For the text-containing cell, return its midpoint in [x, y] coordinate format. 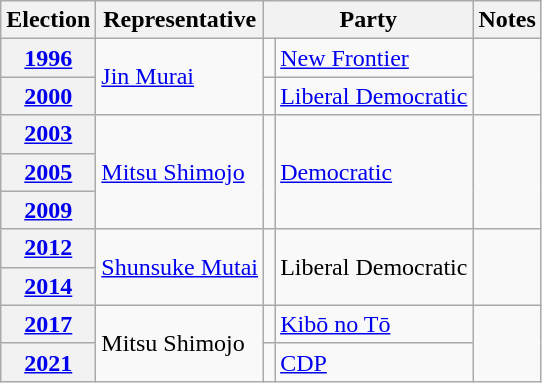
Election [48, 20]
Representative [180, 20]
Kibō no Tō [374, 324]
Shunsuke Mutai [180, 267]
CDP [374, 362]
2014 [48, 286]
2017 [48, 324]
1996 [48, 58]
2000 [48, 96]
Jin Murai [180, 77]
2005 [48, 172]
New Frontier [374, 58]
Party [368, 20]
2003 [48, 134]
Notes [507, 20]
2009 [48, 210]
2021 [48, 362]
Democratic [374, 172]
2012 [48, 248]
